Extract the (X, Y) coordinate from the center of the cell holding the provided text.  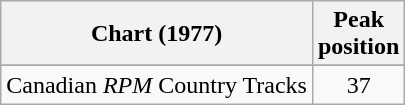
Peakposition (358, 34)
Chart (1977) (157, 34)
37 (358, 85)
Canadian RPM Country Tracks (157, 85)
